Capture the cell that displays the provided text and extract its [x, y] central coordinate. 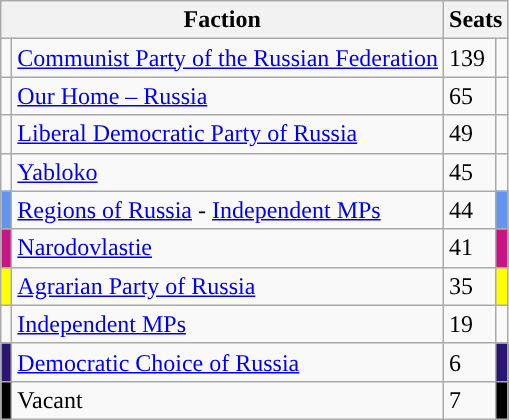
139 [470, 58]
Faction [222, 20]
44 [470, 210]
Seats [476, 20]
Agrarian Party of Russia [228, 286]
41 [470, 248]
Yabloko [228, 172]
Vacant [228, 400]
19 [470, 324]
49 [470, 134]
6 [470, 362]
35 [470, 286]
Liberal Democratic Party of Russia [228, 134]
Narodovlastie [228, 248]
45 [470, 172]
Communist Party of the Russian Federation [228, 58]
Democratic Choice of Russia [228, 362]
65 [470, 96]
Independent MPs [228, 324]
Regions of Russia - Independent MPs [228, 210]
7 [470, 400]
Our Home – Russia [228, 96]
